Output the (X, Y) coordinate of the center of the cell containing the given text.  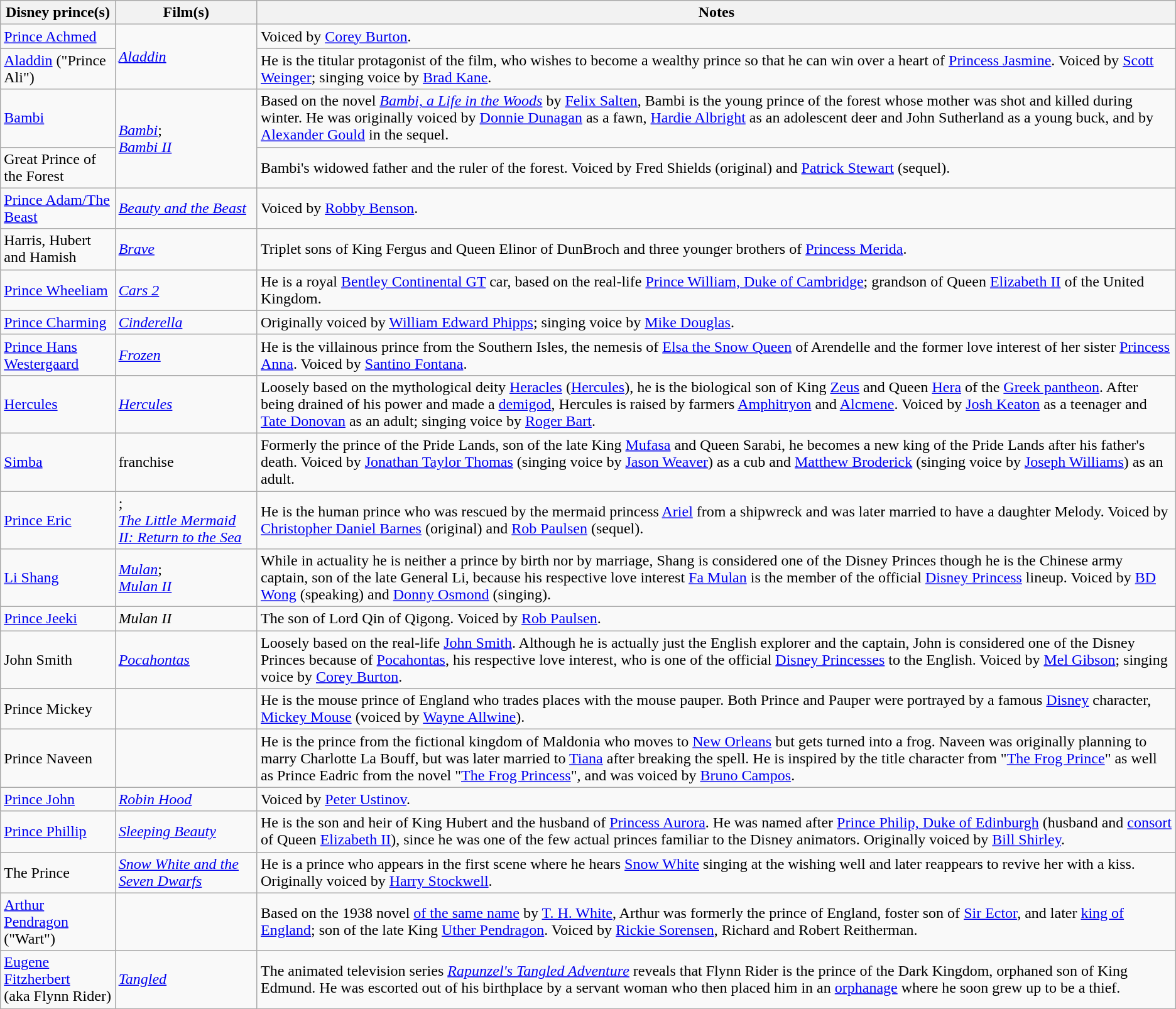
The Prince (58, 872)
Originally voiced by William Edward Phipps; singing voice by Mike Douglas. (716, 322)
Prince Eric (58, 520)
Simba (58, 462)
Robin Hood (186, 799)
Prince Jeeki (58, 619)
Aladdin ("Prince Ali") (58, 69)
Cinderella (186, 322)
Voiced by Peter Ustinov. (716, 799)
Li Shang (58, 578)
Triplet sons of King Fergus and Queen Elinor of DunBroch and three younger brothers of Princess Merida. (716, 249)
Disney prince(s) (58, 13)
Voiced by Corey Burton. (716, 36)
The son of Lord Qin of Qigong. Voiced by Rob Paulsen. (716, 619)
Brave (186, 249)
Voiced by Robby Benson. (716, 209)
Film(s) (186, 13)
Prince Phillip (58, 832)
Frozen (186, 354)
Prince Mickey (58, 709)
Mulan;Mulan II (186, 578)
Great Prince of the Forest (58, 167)
Prince Adam/The Beast (58, 209)
Pocahontas (186, 660)
Arthur Pendragon ("Wart") (58, 922)
franchise (186, 462)
John Smith (58, 660)
Sleeping Beauty (186, 832)
Bambi (58, 118)
Prince Hans Westergaard (58, 354)
Snow White and the Seven Dwarfs (186, 872)
Harris, Hubert and Hamish (58, 249)
Tangled (186, 979)
;The Little Mermaid II: Return to the Sea (186, 520)
Prince John (58, 799)
Prince Achmed (58, 36)
Prince Naveen (58, 758)
Prince Charming (58, 322)
Prince Wheeliam (58, 290)
Beauty and the Beast (186, 209)
Eugene Fitzherbert(aka Flynn Rider) (58, 979)
Cars 2 (186, 290)
Aladdin (186, 57)
Bambi's widowed father and the ruler of the forest. Voiced by Fred Shields (original) and Patrick Stewart (sequel). (716, 167)
Bambi;Bambi II (186, 138)
Notes (716, 13)
Mulan II (186, 619)
